Provide the (x, y) coordinate of the cell's center where the given text is located.  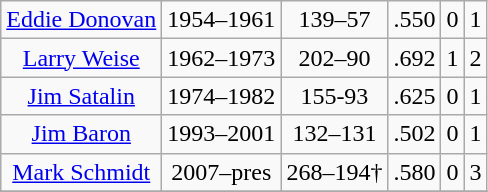
155-93 (334, 96)
.692 (414, 58)
Jim Satalin (82, 96)
.502 (414, 134)
.550 (414, 20)
1962–1973 (222, 58)
Larry Weise (82, 58)
1993–2001 (222, 134)
.625 (414, 96)
2 (476, 58)
268–194† (334, 172)
Mark Schmidt (82, 172)
Jim Baron (82, 134)
Eddie Donovan (82, 20)
139–57 (334, 20)
1954–1961 (222, 20)
202–90 (334, 58)
1974–1982 (222, 96)
3 (476, 172)
132–131 (334, 134)
.580 (414, 172)
2007–pres (222, 172)
